Detect which cell encompasses the target text, then output its [x, y] center coordinate. 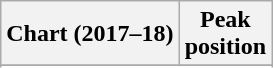
Peakposition [225, 34]
Chart (2017–18) [90, 34]
